Locate the cell with the specified text and output its [x, y] center coordinate. 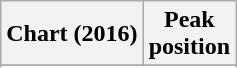
Peakposition [189, 34]
Chart (2016) [72, 34]
